Scan for the cell matching the given text and deliver its [X, Y] coordinate at center. 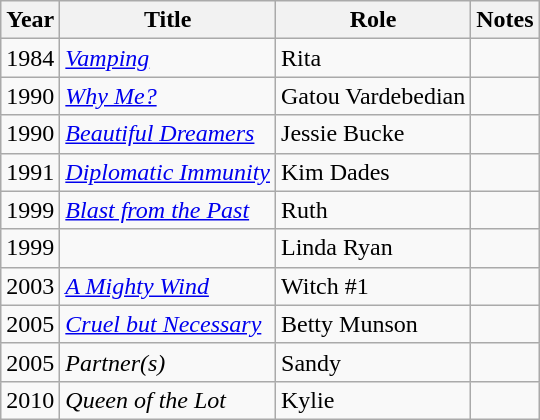
Vamping [168, 58]
2003 [30, 286]
Role [374, 20]
Title [168, 20]
Gatou Vardebedian [374, 96]
Why Me? [168, 96]
1984 [30, 58]
Kylie [374, 400]
Blast from the Past [168, 210]
1991 [30, 172]
Cruel but Necessary [168, 324]
Ruth [374, 210]
Rita [374, 58]
Sandy [374, 362]
Queen of the Lot [168, 400]
Betty Munson [374, 324]
Partner(s) [168, 362]
Beautiful Dreamers [168, 134]
Year [30, 20]
Jessie Bucke [374, 134]
Notes [505, 20]
Kim Dades [374, 172]
Diplomatic Immunity [168, 172]
A Mighty Wind [168, 286]
Linda Ryan [374, 248]
2010 [30, 400]
Witch #1 [374, 286]
